Return [X, Y] of the center of cell containing provided text 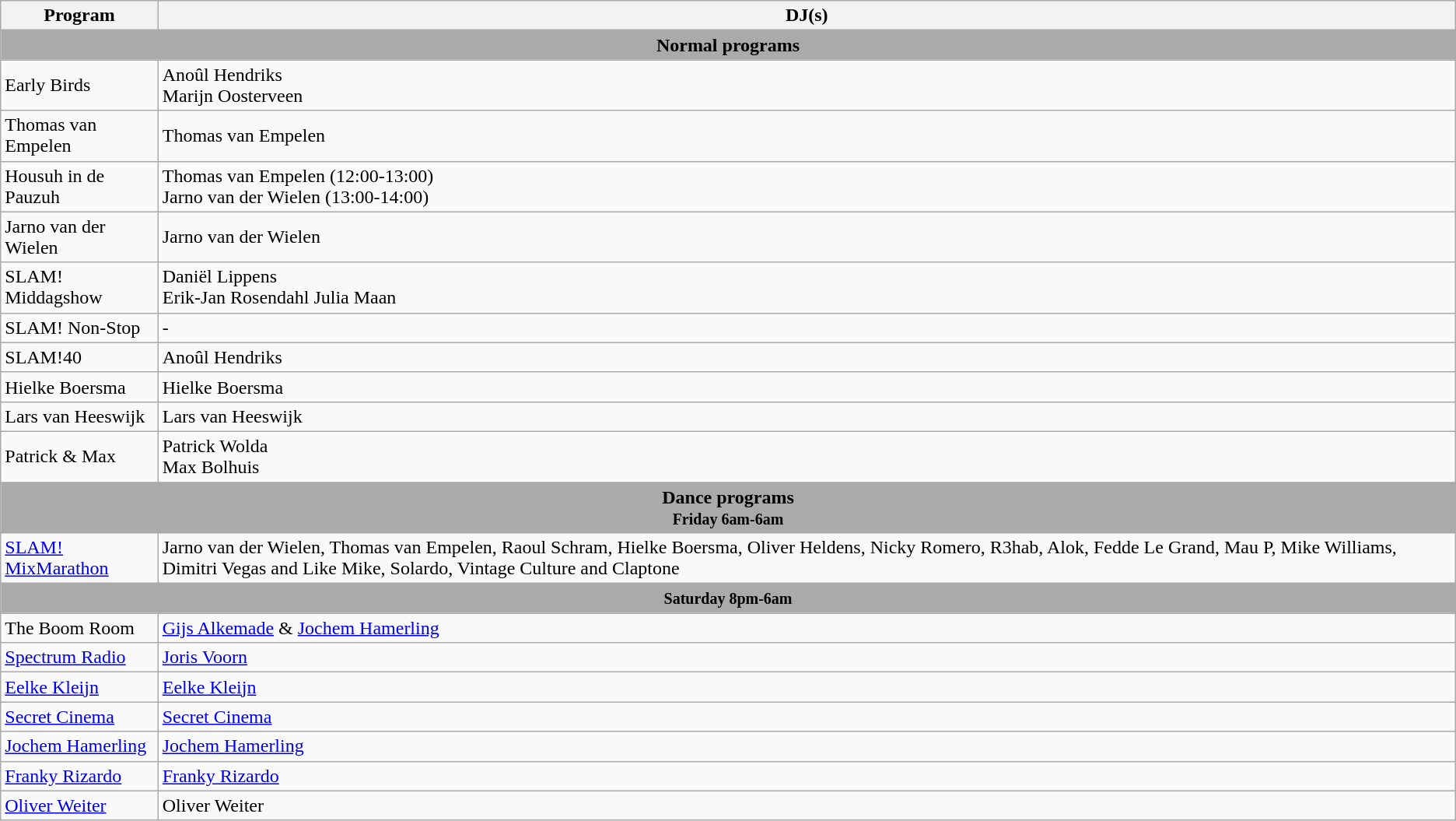
Daniël LippensErik-Jan Rosendahl Julia Maan [807, 288]
Thomas van Empelen (12:00-13:00)Jarno van der Wielen (13:00-14:00) [807, 187]
Spectrum Radio [79, 658]
Dance programsFriday 6am-6am [728, 507]
DJ(s) [807, 16]
SLAM!40 [79, 357]
Patrick & Max [79, 456]
Early Birds [79, 86]
Normal programs [728, 45]
- [807, 328]
The Boom Room [79, 628]
Program [79, 16]
Gijs Alkemade & Jochem Hamerling [807, 628]
SLAM! MixMarathon [79, 559]
Anoûl Hendriks [807, 357]
Patrick WoldaMax Bolhuis [807, 456]
SLAM! Non-Stop [79, 328]
Saturday 8pm-6am [728, 598]
Joris Voorn [807, 658]
SLAM! Middagshow [79, 288]
Anoûl HendriksMarijn Oosterveen [807, 86]
Housuh in de Pauzuh [79, 187]
